Find where the given text appears and provide that cell's center as (x, y) coordinate. 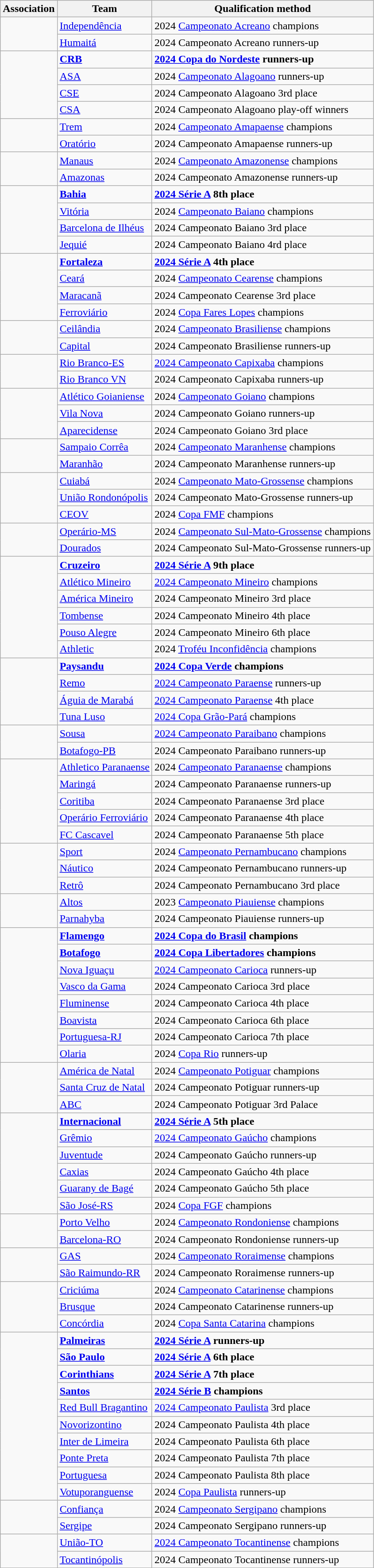
2024 Campeonato Potiguar 3rd Palace (262, 1104)
CSA (104, 110)
Santa Cruz de Natal (104, 1088)
Ceará (104, 279)
2024 Copa FGF champions (262, 1205)
Ferroviário (104, 312)
Palmeiras (104, 1340)
2024 Copa Grão-Pará champions (262, 716)
2024 Série A 5th place (262, 1121)
Botafogo-PB (104, 751)
Atlético Goianiense (104, 396)
2024 Campeonato Amapaense champions (262, 127)
2024 Campeonato Catarinense champions (262, 1290)
2024 Campeonato Baiano 4rd place (262, 245)
2024 Campeonato Rondoniense champions (262, 1222)
Corinthians (104, 1374)
2024 Série A 7th place (262, 1374)
Sampaio Corrêa (104, 447)
Tuna Luso (104, 716)
Altos (104, 902)
Vasco da Gama (104, 986)
Caxias (104, 1172)
FC Cascavel (104, 835)
CSE (104, 93)
2024 Copa Rio runners-up (262, 1054)
Remo (104, 683)
Cuiabá (104, 480)
2024 Campeonato Paulista 7th place (262, 1458)
Qualification method (262, 9)
Manaus (104, 160)
Operário Ferroviário (104, 818)
2024 Campeonato Paulista 3rd place (262, 1408)
2024 Copa Santa Catarina champions (262, 1324)
Novorizontino (104, 1425)
Guarany de Bagé (104, 1189)
2024 Campeonato Pernambucano champions (262, 852)
2024 Copa Fares Lopes champions (262, 312)
2024 Campeonato Gaúcho 5th place (262, 1189)
2024 Campeonato Baiano champions (262, 211)
Olaria (104, 1054)
Dourados (104, 548)
Internacional (104, 1121)
São Raimundo-RR (104, 1273)
2024 Série A 6th place (262, 1357)
Oratório (104, 143)
2024 Campeonato Mineiro 3rd place (262, 599)
Rio Branco-ES (104, 363)
2024 Campeonato Sul-Mato-Grossense champions (262, 531)
2024 Campeonato Acreano champions (262, 26)
2024 Campeonato Goiano 3rd place (262, 430)
Humaitá (104, 43)
Portuguesa (104, 1475)
Atlético Mineiro (104, 582)
2024 Campeonato Cearense 3rd place (262, 295)
2024 Campeonato Gaúcho champions (262, 1138)
Boavista (104, 1020)
Confiança (104, 1509)
Águia de Marabá (104, 700)
Ponte Preta (104, 1458)
2024 Campeonato Cearense champions (262, 279)
2024 Campeonato Gaúcho runners-up (262, 1155)
2024 Campeonato Brasiliense runners-up (262, 346)
Barcelona de Ilhéus (104, 228)
2024 Campeonato Pernambucano 3rd place (262, 885)
Barcelona-RO (104, 1239)
Capital (104, 346)
2024 Troféu Inconfidência champions (262, 649)
2024 Campeonato Roraimense champions (262, 1256)
Flamengo (104, 936)
2024 Campeonato Maranhense runners-up (262, 464)
2024 Campeonato Mato-Grossense champions (262, 480)
2024 Campeonato Amazonense runners-up (262, 177)
2024 Campeonato Piauiense runners-up (262, 919)
2024 Série A runners-up (262, 1340)
2024 Campeonato Goiano champions (262, 396)
2024 Copa FMF champions (262, 515)
2024 Campeonato Alagoano play-off winners (262, 110)
Athletico Paranaense (104, 767)
2024 Campeonato Carioca 4th place (262, 1003)
2024 Campeonato Carioca 3rd place (262, 986)
2024 Série A 4th place (262, 262)
2024 Campeonato Paulista 8th place (262, 1475)
América de Natal (104, 1071)
2024 Campeonato Amazonense champions (262, 160)
ASA (104, 76)
Parnahyba (104, 919)
São José-RS (104, 1205)
2024 Campeonato Tocantinense runners-up (262, 1559)
União-TO (104, 1542)
2024 Campeonato Mineiro 4th place (262, 616)
Independência (104, 26)
2024 Copa do Brasil champions (262, 936)
2024 Campeonato Potiguar champions (262, 1071)
2024 Campeonato Paranaense 4th place (262, 818)
Vila Nova (104, 413)
Maracanã (104, 295)
2024 Copa Verde champions (262, 666)
São Paulo (104, 1357)
2024 Campeonato Sergipano runners-up (262, 1525)
2024 Campeonato Acreano runners-up (262, 43)
2024 Campeonato Paranaense 5th place (262, 835)
2024 Campeonato Paranaense 3rd place (262, 801)
2024 Campeonato Mineiro 6th place (262, 632)
América Mineiro (104, 599)
2024 Campeonato Paraibano runners-up (262, 751)
Maringá (104, 784)
2024 Campeonato Paraibano champions (262, 733)
Team (104, 9)
2024 Campeonato Sergipano champions (262, 1509)
2024 Campeonato Maranhense champions (262, 447)
Vitória (104, 211)
2024 Campeonato Pernambucano runners-up (262, 868)
2024 Campeonato Alagoano runners-up (262, 76)
Rio Branco VN (104, 379)
2024 Campeonato Gaúcho 4th place (262, 1172)
Sport (104, 852)
2024 Campeonato Paranaense champions (262, 767)
2024 Série A 8th place (262, 194)
2024 Campeonato Carioca 7th place (262, 1037)
GAS (104, 1256)
2024 Campeonato Paulista 4th place (262, 1425)
2024 Campeonato Sul-Mato-Grossense runners-up (262, 548)
ABC (104, 1104)
2024 Campeonato Tocantinense champions (262, 1542)
2024 Campeonato Baiano 3rd place (262, 228)
2024 Campeonato Paranaense runners-up (262, 784)
2024 Campeonato Rondoniense runners-up (262, 1239)
Fortaleza (104, 262)
2024 Campeonato Alagoano 3rd place (262, 93)
Trem (104, 127)
2024 Campeonato Potiguar runners-up (262, 1088)
2024 Campeonato Brasiliense champions (262, 329)
Coritiba (104, 801)
Botafogo (104, 952)
Ceilândia (104, 329)
2024 Campeonato Mato-Grossense runners-up (262, 498)
2024 Campeonato Paraense runners-up (262, 683)
2024 Campeonato Paraense 4th place (262, 700)
CEOV (104, 515)
Cruzeiro (104, 565)
Concórdia (104, 1324)
2024 Copa Libertadores champions (262, 952)
Retrô (104, 885)
Nova Iguaçu (104, 969)
2024 Campeonato Carioca runners-up (262, 969)
2023 Campeonato Piauiense champions (262, 902)
2024 Copa do Nordeste runners-up (262, 59)
Fluminense (104, 1003)
Tocantinópolis (104, 1559)
Inter de Limeira (104, 1441)
Brusque (104, 1307)
Portuguesa-RJ (104, 1037)
2024 Campeonato Amapaense runners-up (262, 143)
Pouso Alegre (104, 632)
Sergipe (104, 1525)
2024 Campeonato Roraimense runners-up (262, 1273)
Juventude (104, 1155)
Jequié (104, 245)
2024 Copa Paulista runners-up (262, 1492)
Paysandu (104, 666)
Criciúma (104, 1290)
2024 Campeonato Paulista 6th place (262, 1441)
Grêmio (104, 1138)
Porto Velho (104, 1222)
Athletic (104, 649)
2024 Campeonato Capixaba champions (262, 363)
2024 Série B champions (262, 1391)
2024 Série A 9th place (262, 565)
Red Bull Bragantino (104, 1408)
Bahia (104, 194)
Santos (104, 1391)
2024 Campeonato Catarinense runners-up (262, 1307)
Operário-MS (104, 531)
Náutico (104, 868)
União Rondonópolis (104, 498)
Association (29, 9)
Tombense (104, 616)
2024 Campeonato Capixaba runners-up (262, 379)
Aparecidense (104, 430)
Votuporanguense (104, 1492)
Maranhão (104, 464)
Sousa (104, 733)
2024 Campeonato Goiano runners-up (262, 413)
CRB (104, 59)
2024 Campeonato Carioca 6th place (262, 1020)
2024 Campeonato Mineiro champions (262, 582)
Amazonas (104, 177)
